Extract the (x, y) coordinate from the center of the cell holding the provided text.  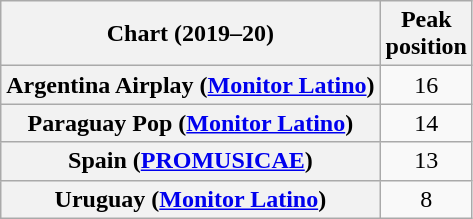
Paraguay Pop (Monitor Latino) (190, 123)
Chart (2019–20) (190, 34)
8 (426, 199)
Argentina Airplay (Monitor Latino) (190, 85)
Uruguay (Monitor Latino) (190, 199)
14 (426, 123)
16 (426, 85)
Peakposition (426, 34)
13 (426, 161)
Spain (PROMUSICAE) (190, 161)
